Return the (X, Y) coordinate for the center point of the cell that contains the specified text.  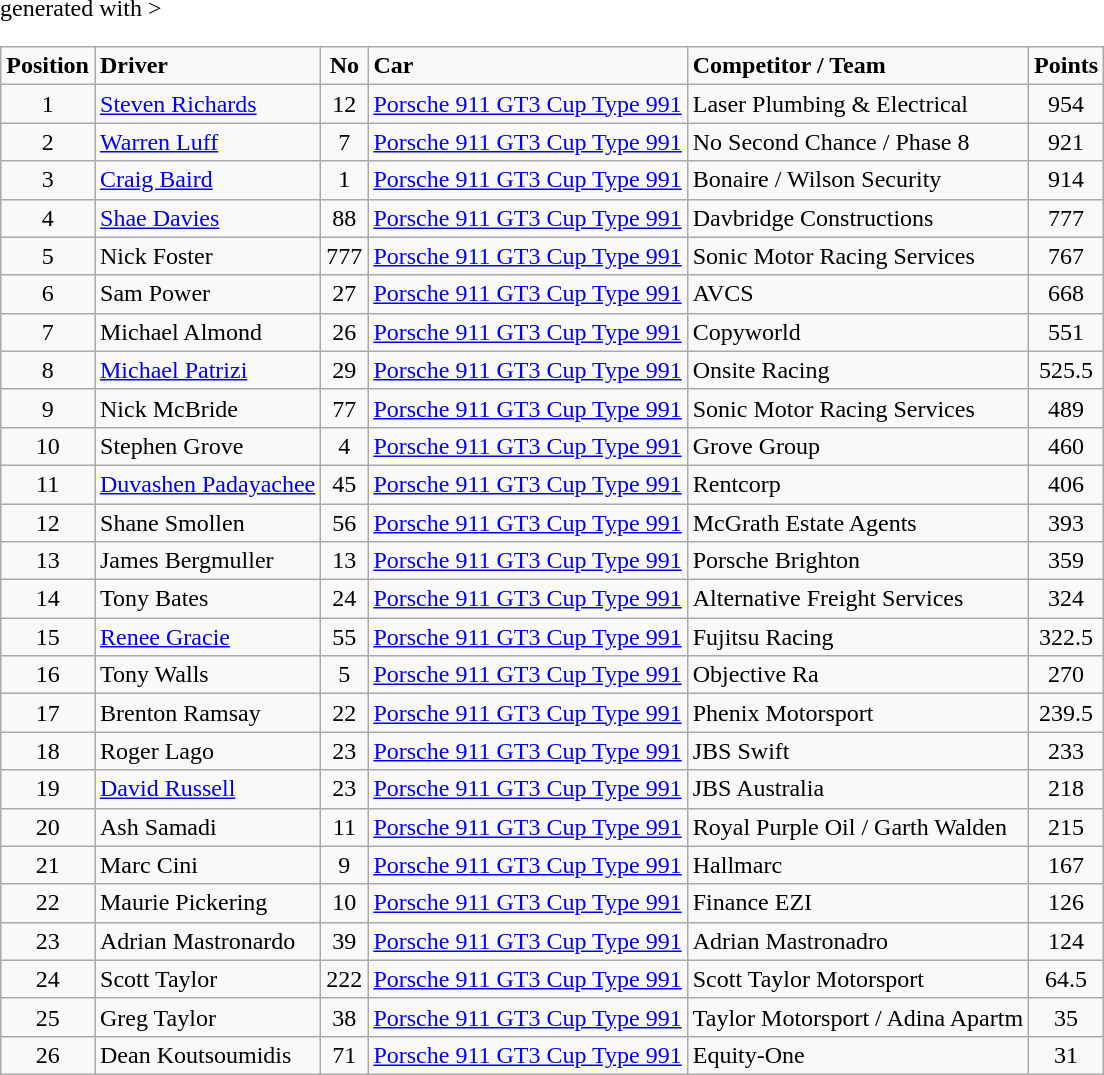
Position (48, 66)
Rentcorp (858, 484)
88 (344, 218)
25 (48, 1017)
14 (48, 599)
Driver (207, 66)
20 (48, 827)
No (344, 66)
31 (1066, 1055)
Hallmarc (858, 865)
No Second Chance / Phase 8 (858, 142)
McGrath Estate Agents (858, 523)
Michael Almond (207, 332)
Grove Group (858, 446)
17 (48, 713)
Objective Ra (858, 675)
2 (48, 142)
406 (1066, 484)
322.5 (1066, 637)
Maurie Pickering (207, 903)
239.5 (1066, 713)
55 (344, 637)
Phenix Motorsport (858, 713)
Brenton Ramsay (207, 713)
39 (344, 941)
Competitor / Team (858, 66)
Nick McBride (207, 408)
Greg Taylor (207, 1017)
Royal Purple Oil / Garth Walden (858, 827)
Adrian Mastronardo (207, 941)
914 (1066, 180)
Shane Smollen (207, 523)
3 (48, 180)
Tony Walls (207, 675)
359 (1066, 561)
270 (1066, 675)
218 (1066, 789)
Scott Taylor (207, 979)
767 (1066, 256)
Michael Patrizi (207, 370)
921 (1066, 142)
Marc Cini (207, 865)
324 (1066, 599)
Stephen Grove (207, 446)
16 (48, 675)
JBS Australia (858, 789)
Equity-One (858, 1055)
Alternative Freight Services (858, 599)
8 (48, 370)
21 (48, 865)
27 (344, 294)
JBS Swift (858, 751)
29 (344, 370)
Roger Lago (207, 751)
6 (48, 294)
233 (1066, 751)
18 (48, 751)
393 (1066, 523)
Nick Foster (207, 256)
Porsche Brighton (858, 561)
38 (344, 1017)
126 (1066, 903)
AVCS (858, 294)
Davbridge Constructions (858, 218)
71 (344, 1055)
Duvashen Padayachee (207, 484)
David Russell (207, 789)
668 (1066, 294)
Warren Luff (207, 142)
Craig Baird (207, 180)
64.5 (1066, 979)
Shae Davies (207, 218)
Car (528, 66)
Onsite Racing (858, 370)
77 (344, 408)
56 (344, 523)
35 (1066, 1017)
222 (344, 979)
Points (1066, 66)
Copyworld (858, 332)
19 (48, 789)
Ash Samadi (207, 827)
Adrian Mastronadro (858, 941)
Scott Taylor Motorsport (858, 979)
551 (1066, 332)
45 (344, 484)
Fujitsu Racing (858, 637)
954 (1066, 104)
Renee Gracie (207, 637)
Sam Power (207, 294)
Taylor Motorsport / Adina Apartm (858, 1017)
James Bergmuller (207, 561)
Tony Bates (207, 599)
124 (1066, 941)
Dean Koutsoumidis (207, 1055)
Steven Richards (207, 104)
167 (1066, 865)
215 (1066, 827)
Bonaire / Wilson Security (858, 180)
15 (48, 637)
525.5 (1066, 370)
Laser Plumbing & Electrical (858, 104)
Finance EZI (858, 903)
489 (1066, 408)
460 (1066, 446)
